Capture the cell that displays the provided text and extract its [x, y] central coordinate. 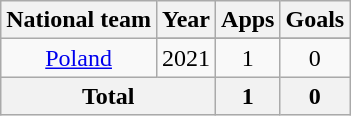
Goals [315, 20]
2021 [186, 58]
Total [108, 96]
Poland [79, 58]
Apps [248, 20]
National team [79, 20]
Year [186, 20]
